Find where the given text appears and provide that cell's center as (x, y) coordinate. 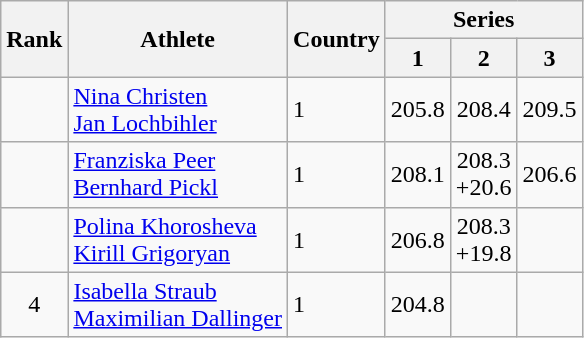
3 (550, 58)
Polina KhoroshevaKirill Grigoryan (178, 240)
2 (484, 58)
Rank (34, 39)
205.8 (418, 110)
4 (34, 304)
Country (337, 39)
206.6 (550, 174)
208.4 (484, 110)
204.8 (418, 304)
Nina ChristenJan Lochbihler (178, 110)
208.1 (418, 174)
208.3+19.8 (484, 240)
206.8 (418, 240)
208.3+20.6 (484, 174)
209.5 (550, 110)
Athlete (178, 39)
Series (484, 20)
Isabella StraubMaximilian Dallinger (178, 304)
Franziska PeerBernhard Pickl (178, 174)
